Search for the cell housing the specified text and yield its [x, y] center coordinate. 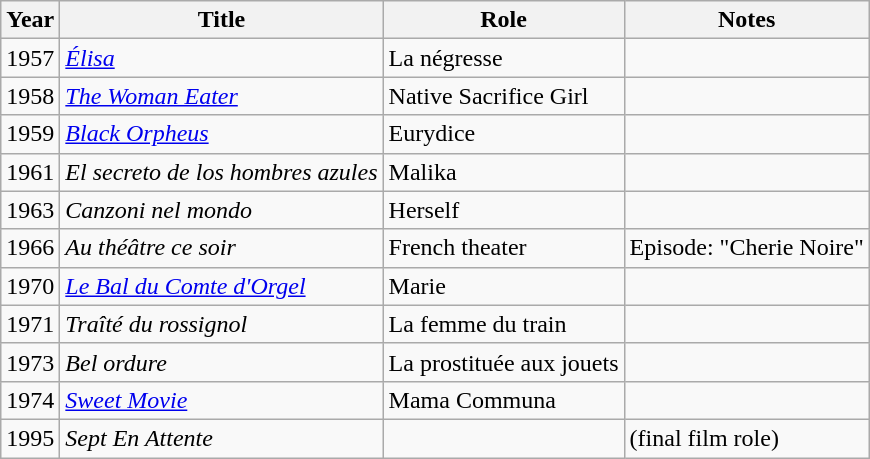
(final film role) [746, 438]
1963 [30, 210]
Au théâtre ce soir [222, 248]
El secreto de los hombres azules [222, 172]
1966 [30, 248]
Sweet Movie [222, 400]
Sept En Attente [222, 438]
French theater [504, 248]
Traîté du rossignol [222, 324]
Year [30, 20]
Mama Communa [504, 400]
Bel ordure [222, 362]
1995 [30, 438]
Episode: "Cherie Noire" [746, 248]
Élisa [222, 58]
Notes [746, 20]
1971 [30, 324]
1959 [30, 134]
Marie [504, 286]
Role [504, 20]
La femme du train [504, 324]
The Woman Eater [222, 96]
Native Sacrifice Girl [504, 96]
1974 [30, 400]
1973 [30, 362]
Herself [504, 210]
Canzoni nel mondo [222, 210]
Eurydice [504, 134]
1958 [30, 96]
La négresse [504, 58]
La prostituée aux jouets [504, 362]
1961 [30, 172]
1957 [30, 58]
Malika [504, 172]
1970 [30, 286]
Black Orpheus [222, 134]
Title [222, 20]
Le Bal du Comte d'Orgel [222, 286]
